Identify which cell holds the provided text, then report its [x, y] central coordinate. 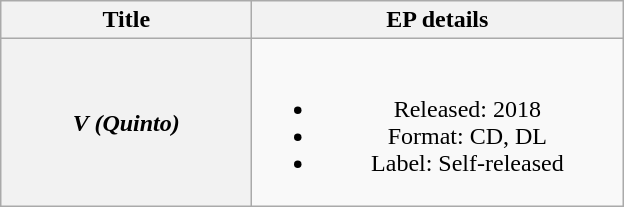
Released: 2018Format: CD, DLLabel: Self-released [438, 122]
EP details [438, 20]
Title [126, 20]
V (Quinto) [126, 122]
